Return [x, y] of the center of cell containing provided text 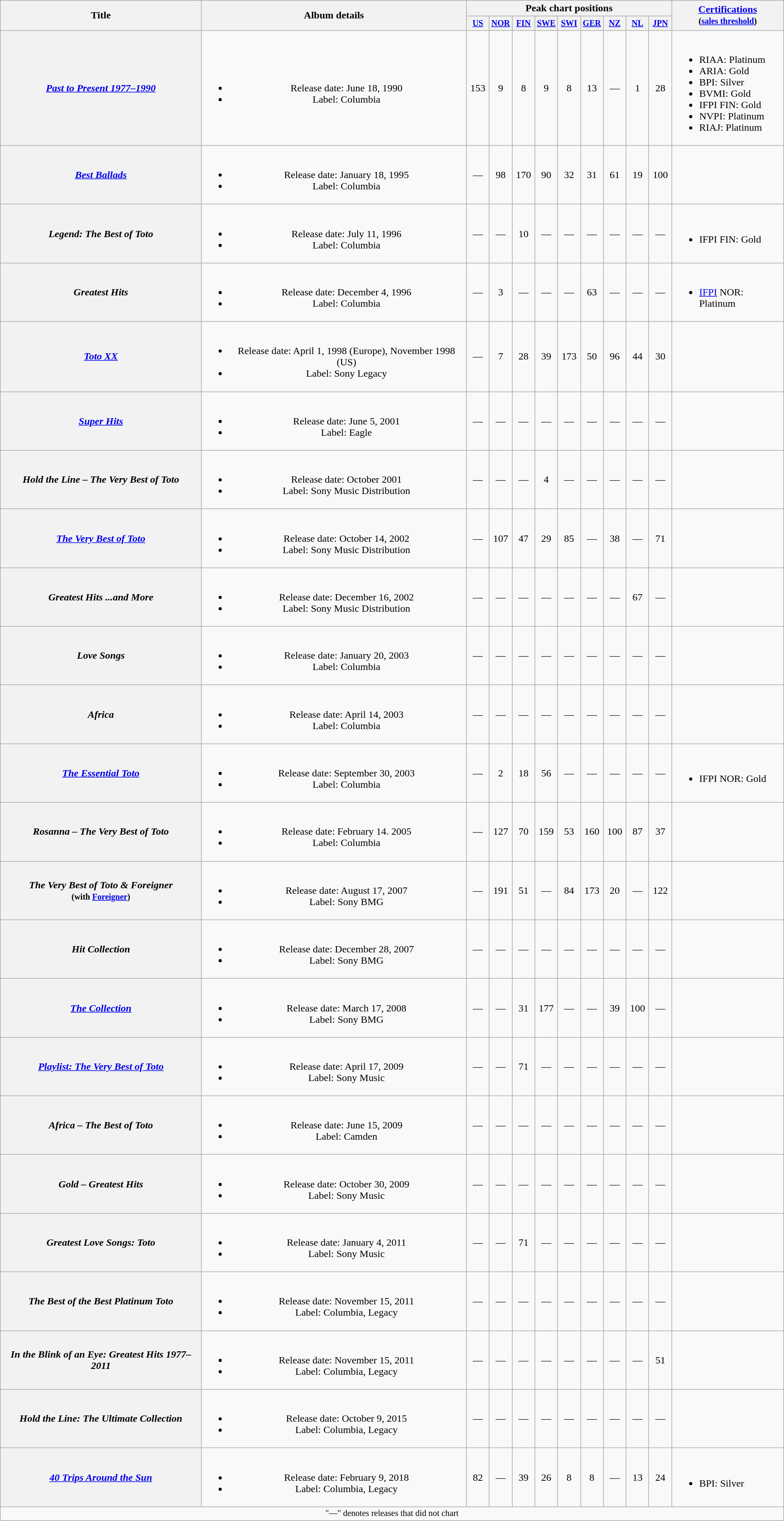
Release date: October 30, 2009Label: Sony Music [334, 1184]
10 [524, 233]
29 [546, 538]
The Best of the Best Platinum Toto [101, 1301]
Release date: June 18, 1990Label: Columbia [334, 88]
Release date: October 9, 2015Label: Columbia, Legacy [334, 1419]
GER [592, 23]
Release date: June 5, 2001Label: Eagle [334, 421]
177 [546, 1008]
Release date: April 1, 1998 (Europe), November 1998 (US)Label: Sony Legacy [334, 357]
Hit Collection [101, 949]
The Essential Toto [101, 773]
159 [546, 832]
Release date: February 9, 2018Label: Columbia, Legacy [334, 1477]
3 [500, 292]
Release date: October 14, 2002Label: Sony Music Distribution [334, 538]
70 [524, 832]
2 [500, 773]
Africa – The Best of Toto [101, 1125]
Certifications(sales threshold) [728, 16]
Release date: February 14. 2005Label: Columbia [334, 832]
Release date: December 16, 2002Label: Sony Music Distribution [334, 597]
Release date: September 30, 2003Label: Columbia [334, 773]
The Very Best of Toto & Foreigner (with Foreigner) [101, 890]
153 [478, 88]
Album details [334, 16]
IFPI FIN: Gold [728, 233]
7 [500, 357]
85 [569, 538]
84 [569, 890]
191 [500, 890]
160 [592, 832]
96 [615, 357]
50 [592, 357]
61 [615, 175]
Peak chart positions [569, 8]
32 [569, 175]
Playlist: The Very Best of Toto [101, 1066]
Greatest Hits [101, 292]
BPI: Silver [728, 1477]
NOR [500, 23]
The Very Best of Toto [101, 538]
Gold – Greatest Hits [101, 1184]
44 [637, 357]
38 [615, 538]
Legend: The Best of Toto [101, 233]
53 [569, 832]
Release date: October 2001Label: Sony Music Distribution [334, 480]
63 [592, 292]
US [478, 23]
SWE [546, 23]
40 Trips Around the Sun [101, 1477]
26 [546, 1477]
98 [500, 175]
Release date: March 17, 2008Label: Sony BMG [334, 1008]
In the Blink of an Eye: Greatest Hits 1977–2011 [101, 1360]
Love Songs [101, 656]
87 [637, 832]
IFPI NOR: Platinum [728, 292]
19 [637, 175]
Release date: August 17, 2007Label: Sony BMG [334, 890]
Rosanna – The Very Best of Toto [101, 832]
1 [637, 88]
Past to Present 1977–1990 [101, 88]
Release date: January 18, 1995Label: Columbia [334, 175]
Release date: December 28, 2007Label: Sony BMG [334, 949]
Release date: January 4, 2011Label: Sony Music [334, 1242]
127 [500, 832]
90 [546, 175]
37 [660, 832]
82 [478, 1477]
Super Hits [101, 421]
47 [524, 538]
67 [637, 597]
Release date: January 20, 2003Label: Columbia [334, 656]
Greatest Love Songs: Toto [101, 1242]
18 [524, 773]
The Collection [101, 1008]
122 [660, 890]
"—" denotes releases that did not chart [392, 1514]
Hold the Line: The Ultimate Collection [101, 1419]
SWI [569, 23]
170 [524, 175]
107 [500, 538]
Best Ballads [101, 175]
Release date: April 14, 2003Label: Columbia [334, 714]
24 [660, 1477]
30 [660, 357]
Toto XX [101, 357]
Release date: June 15, 2009Label: Camden [334, 1125]
Africa [101, 714]
NL [637, 23]
FIN [524, 23]
IFPI NOR: Gold [728, 773]
RIAA: PlatinumARIA: GoldBPI: SilverBVMI: GoldIFPI FIN: GoldNVPI: PlatinumRIAJ: Platinum [728, 88]
Greatest Hits ...and More [101, 597]
Title [101, 16]
JPN [660, 23]
Release date: July 11, 1996Label: Columbia [334, 233]
4 [546, 480]
Hold the Line – The Very Best of Toto [101, 480]
Release date: December 4, 1996Label: Columbia [334, 292]
56 [546, 773]
Release date: April 17, 2009Label: Sony Music [334, 1066]
NZ [615, 23]
20 [615, 890]
